From the cell containing the given text, extract its center point as (X, Y) coordinate. 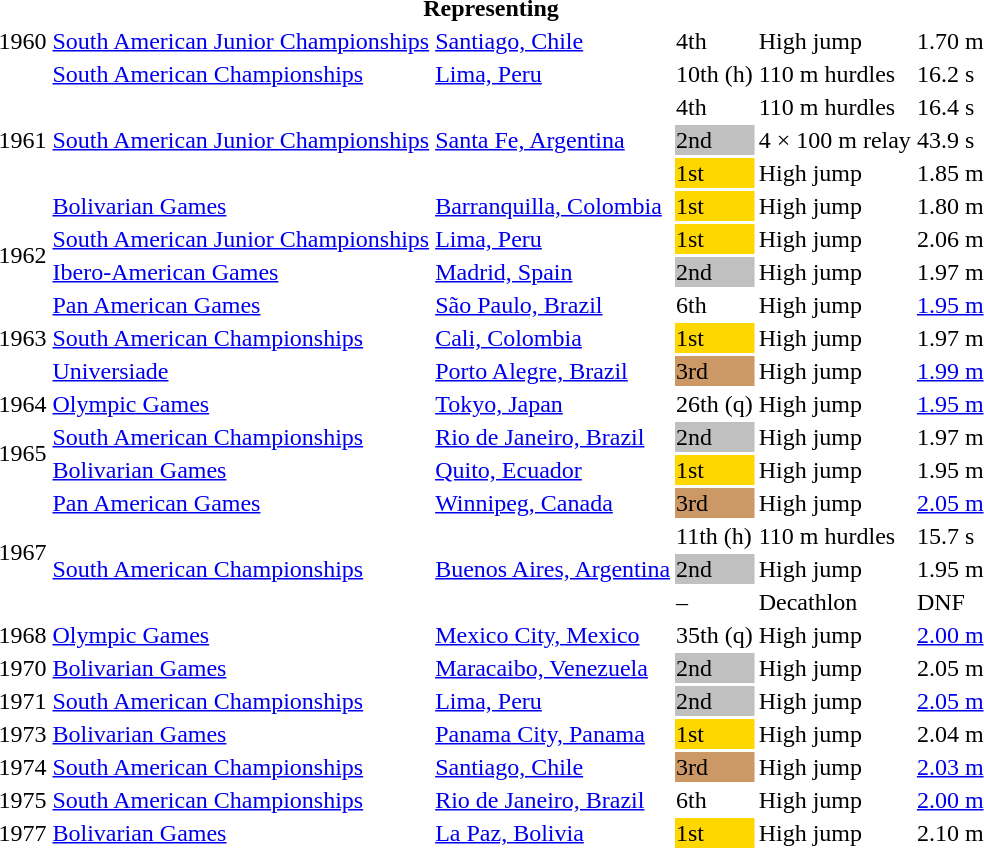
Maracaibo, Venezuela (553, 668)
Cali, Colombia (553, 338)
– (715, 602)
Quito, Ecuador (553, 470)
10th (h) (715, 74)
Universiade (241, 371)
La Paz, Bolivia (553, 833)
São Paulo, Brazil (553, 305)
26th (q) (715, 404)
Buenos Aires, Argentina (553, 569)
35th (q) (715, 635)
4 × 100 m relay (834, 140)
Tokyo, Japan (553, 404)
Decathlon (834, 602)
11th (h) (715, 536)
Ibero-American Games (241, 272)
Winnipeg, Canada (553, 503)
Mexico City, Mexico (553, 635)
Barranquilla, Colombia (553, 206)
Panama City, Panama (553, 734)
Santa Fe, Argentina (553, 140)
Madrid, Spain (553, 272)
Porto Alegre, Brazil (553, 371)
